Return the (x, y) coordinate for the center point of the cell that contains the specified text.  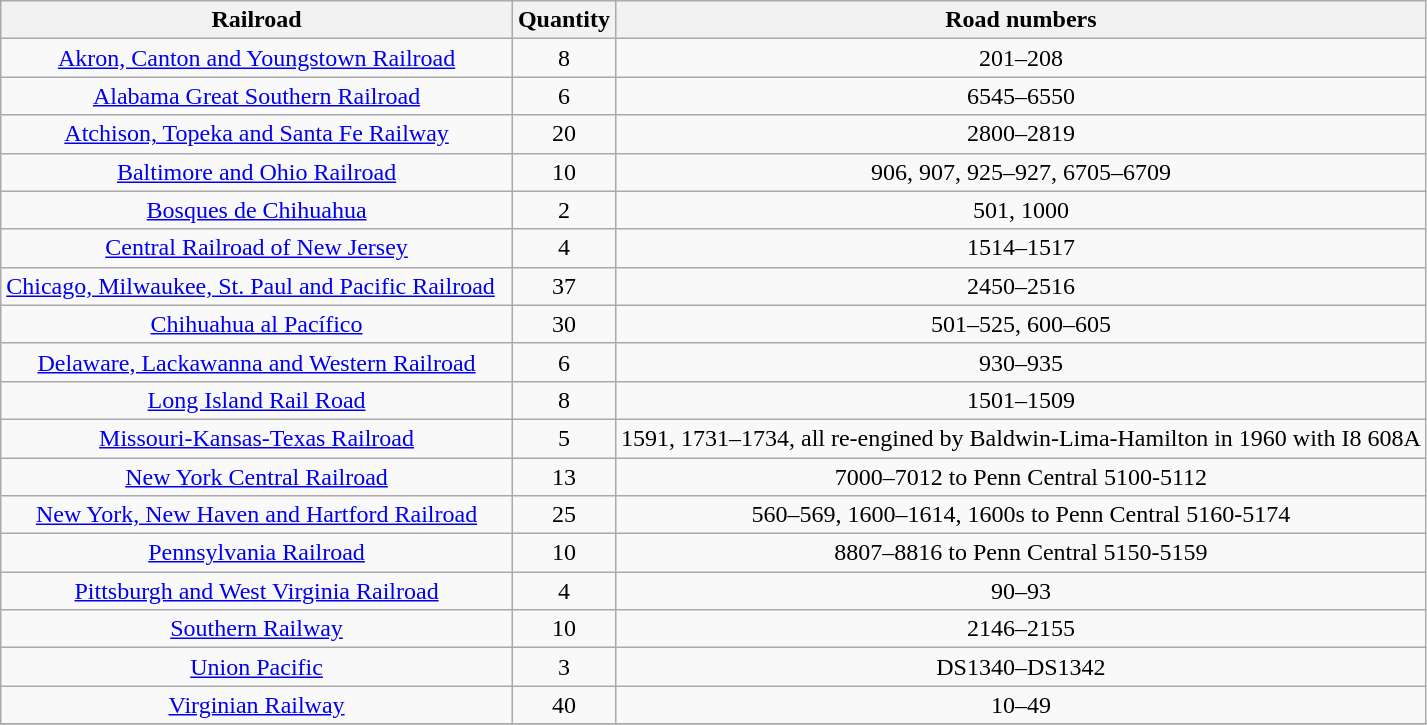
Alabama Great Southern Railroad (257, 96)
Bosques de Chihuahua (257, 210)
501, 1000 (1020, 210)
Quantity (564, 20)
Baltimore and Ohio Railroad (257, 172)
Pittsburgh and West Virginia Railroad (257, 591)
30 (564, 324)
6545–6550 (1020, 96)
1514–1517 (1020, 248)
930–935 (1020, 362)
Chicago, Milwaukee, St. Paul and Pacific Railroad (257, 286)
20 (564, 134)
37 (564, 286)
3 (564, 667)
501–525, 600–605 (1020, 324)
2146–2155 (1020, 629)
560–569, 1600–1614, 1600s to Penn Central 5160-5174 (1020, 515)
Central Railroad of New Jersey (257, 248)
Akron, Canton and Youngstown Railroad (257, 58)
906, 907, 925–927, 6705–6709 (1020, 172)
8807–8816 to Penn Central 5150-5159 (1020, 553)
2 (564, 210)
2800–2819 (1020, 134)
7000–7012 to Penn Central 5100-5112 (1020, 477)
DS1340–DS1342 (1020, 667)
Atchison, Topeka and Santa Fe Railway (257, 134)
25 (564, 515)
Chihuahua al Pacífico (257, 324)
2450–2516 (1020, 286)
Southern Railway (257, 629)
Union Pacific (257, 667)
Delaware, Lackawanna and Western Railroad (257, 362)
90–93 (1020, 591)
Pennsylvania Railroad (257, 553)
Missouri-Kansas-Texas Railroad (257, 438)
New York, New Haven and Hartford Railroad (257, 515)
10–49 (1020, 705)
40 (564, 705)
Railroad (257, 20)
Virginian Railway (257, 705)
5 (564, 438)
201–208 (1020, 58)
13 (564, 477)
Road numbers (1020, 20)
1591, 1731–1734, all re-engined by Baldwin-Lima-Hamilton in 1960 with I8 608A (1020, 438)
New York Central Railroad (257, 477)
Long Island Rail Road (257, 400)
1501–1509 (1020, 400)
